Scan for the cell matching the given text and deliver its (x, y) coordinate at center. 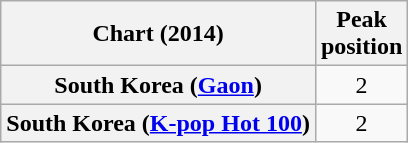
Chart (2014) (158, 34)
South Korea (K-pop Hot 100) (158, 123)
South Korea (Gaon) (158, 85)
Peakposition (361, 34)
